Return (x, y) of the center of cell containing provided text 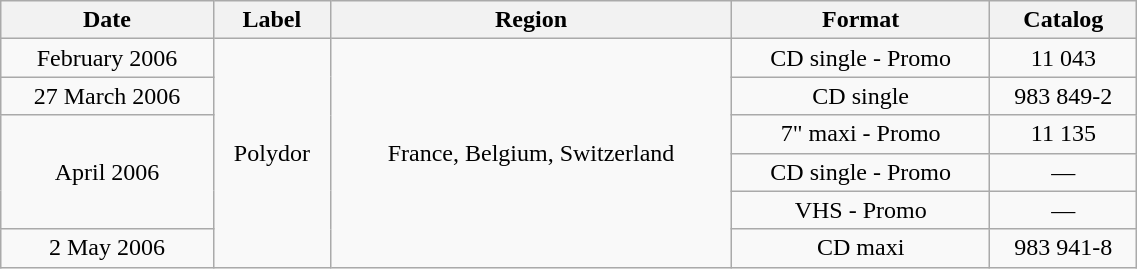
27 March 2006 (107, 96)
February 2006 (107, 58)
April 2006 (107, 172)
11 135 (1064, 134)
2 May 2006 (107, 248)
7" maxi - Promo (861, 134)
France, Belgium, Switzerland (532, 153)
Catalog (1064, 20)
11 043 (1064, 58)
983 941-8 (1064, 248)
Date (107, 20)
Format (861, 20)
CD maxi (861, 248)
Label (272, 20)
983 849-2 (1064, 96)
Region (532, 20)
Polydor (272, 153)
VHS - Promo (861, 210)
CD single (861, 96)
